Find where the given text appears and provide that cell's center as [x, y] coordinate. 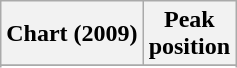
Chart (2009) [72, 34]
Peakposition [189, 34]
